Detect which cell encompasses the target text, then output its (x, y) center coordinate. 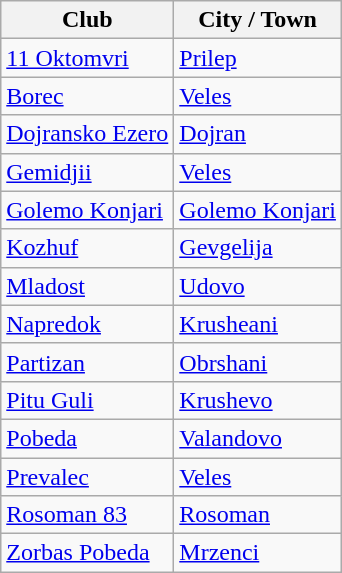
Valandovo (258, 438)
Prevalec (88, 477)
Zorbas Pobeda (88, 553)
Rosoman 83 (88, 515)
Partizan (88, 362)
Gevgelija (258, 248)
Pobeda (88, 438)
Napredok (88, 324)
Mrzenci (258, 553)
Udovo (258, 286)
Rosoman (258, 515)
City / Town (258, 20)
Borec (88, 96)
Mladost (88, 286)
Obrshani (258, 362)
Kozhuf (88, 248)
Krusheani (258, 324)
Krushevo (258, 400)
Pitu Guli (88, 400)
Prilep (258, 58)
Gemidjii (88, 172)
11 Oktomvri (88, 58)
Dojransko Ezero (88, 134)
Dojran (258, 134)
Club (88, 20)
